Capture the cell that displays the provided text and extract its [x, y] central coordinate. 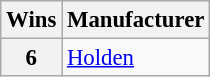
Holden [136, 58]
Wins [32, 20]
6 [32, 58]
Manufacturer [136, 20]
